For the text-containing cell, return its midpoint in [x, y] coordinate format. 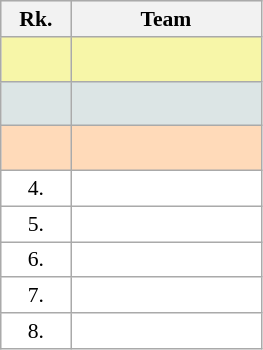
4. [36, 189]
Team [166, 19]
8. [36, 331]
6. [36, 260]
7. [36, 296]
Rk. [36, 19]
5. [36, 224]
